Provide the (x, y) coordinate of the cell's center where the given text is located.  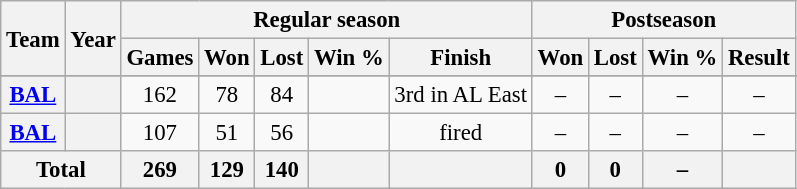
56 (282, 133)
Games (160, 58)
84 (282, 95)
107 (160, 133)
3rd in AL East (460, 95)
Year (93, 38)
129 (227, 170)
Postseason (664, 20)
Result (760, 58)
fired (460, 133)
162 (160, 95)
51 (227, 133)
269 (160, 170)
Finish (460, 58)
140 (282, 170)
Team (33, 38)
Total (61, 170)
Regular season (326, 20)
78 (227, 95)
